Find where the given text appears and provide that cell's center as [x, y] coordinate. 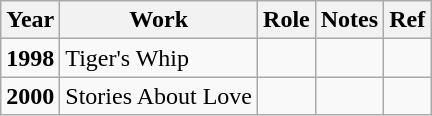
Work [159, 20]
Tiger's Whip [159, 58]
Year [30, 20]
Ref [408, 20]
1998 [30, 58]
Stories About Love [159, 96]
2000 [30, 96]
Notes [349, 20]
Role [287, 20]
